From the cell containing the given text, extract its center point as [x, y] coordinate. 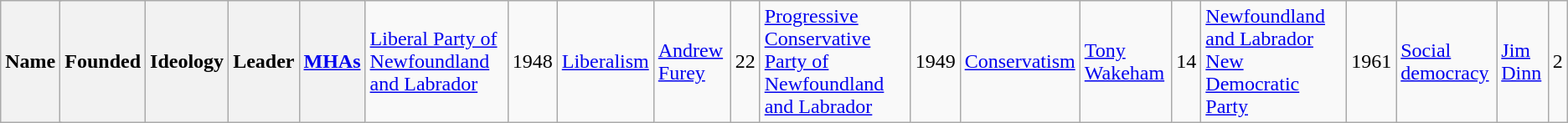
Newfoundland and Labrador New Democratic Party [1274, 62]
Ideology [188, 62]
Social democracy [1447, 62]
1961 [1372, 62]
1948 [533, 62]
Name [30, 62]
MHAs [332, 62]
Jim Dinn [1523, 62]
Leader [264, 62]
22 [745, 62]
Founded [103, 62]
Liberalism [605, 62]
1949 [935, 62]
2 [1558, 62]
Tony Wakeham [1126, 62]
Liberal Party of Newfoundland and Labrador [436, 62]
Andrew Furey [692, 62]
Progressive Conservative Party of Newfoundland and Labrador [835, 62]
Conservatism [1020, 62]
14 [1186, 62]
